Pinpoint the cell where the given text exists, returning its [x, y] midpoint coordinate. 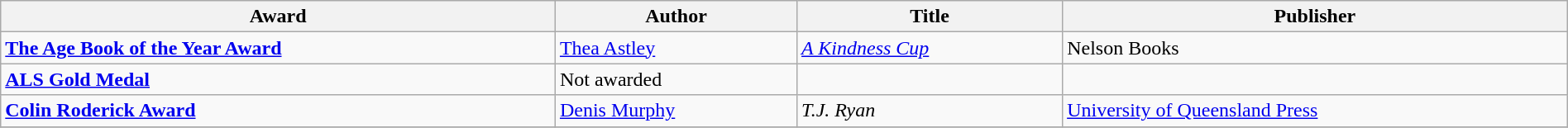
Colin Roderick Award [278, 111]
Thea Astley [676, 48]
Title [930, 17]
Not awarded [676, 79]
Denis Murphy [676, 111]
Award [278, 17]
University of Queensland Press [1315, 111]
Nelson Books [1315, 48]
Publisher [1315, 17]
Author [676, 17]
T.J. Ryan [930, 111]
ALS Gold Medal [278, 79]
The Age Book of the Year Award [278, 48]
A Kindness Cup [930, 48]
